For the text-containing cell, return its midpoint in [X, Y] coordinate format. 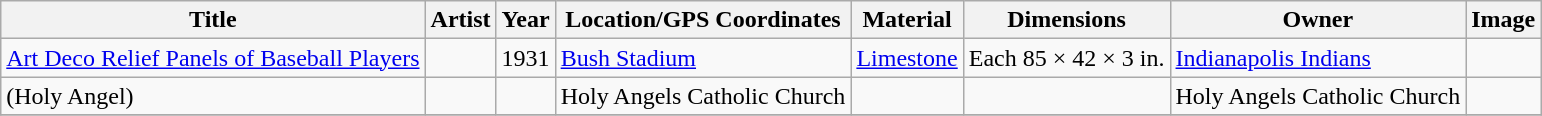
Artist [460, 20]
Material [907, 20]
Image [1504, 20]
Dimensions [1066, 20]
Limestone [907, 58]
Each 85 × 42 × 3 in. [1066, 58]
Bush Stadium [703, 58]
Location/GPS Coordinates [703, 20]
Owner [1318, 20]
Indianapolis Indians [1318, 58]
(Holy Angel) [213, 96]
Year [526, 20]
Title [213, 20]
Art Deco Relief Panels of Baseball Players [213, 58]
1931 [526, 58]
